From the cell containing the given text, extract its center point as (X, Y) coordinate. 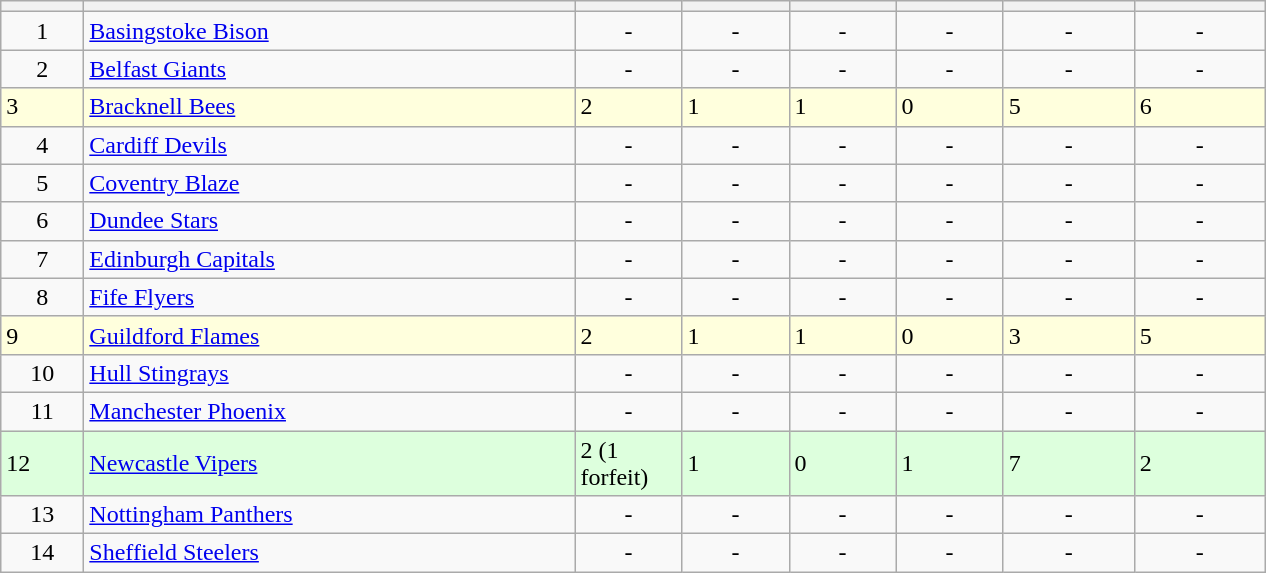
Newcastle Vipers (330, 462)
Dundee Stars (330, 221)
Belfast Giants (330, 69)
Cardiff Devils (330, 145)
Fife Flyers (330, 297)
11 (42, 411)
10 (42, 373)
8 (42, 297)
4 (42, 145)
Bracknell Bees (330, 107)
9 (42, 335)
Coventry Blaze (330, 183)
Manchester Phoenix (330, 411)
Nottingham Panthers (330, 515)
14 (42, 553)
Edinburgh Capitals (330, 259)
Basingstoke Bison (330, 31)
Guildford Flames (330, 335)
Sheffield Steelers (330, 553)
2 (1 forfeit) (628, 462)
12 (42, 462)
13 (42, 515)
Hull Stingrays (330, 373)
